For the text-containing cell, return its midpoint in (x, y) coordinate format. 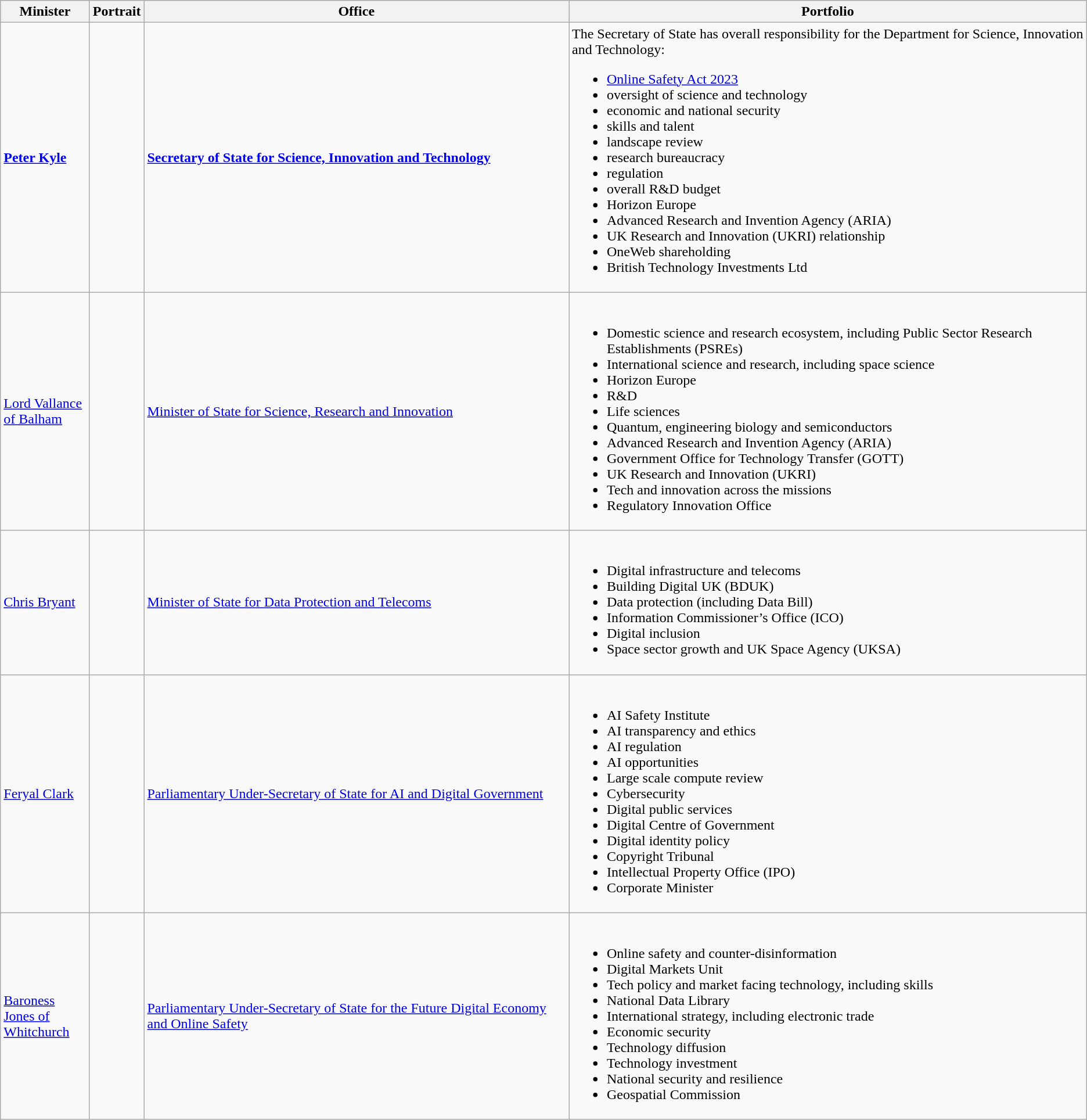
Parliamentary Under-Secretary of State for the Future Digital Economy and Online Safety (357, 1016)
Portfolio (828, 12)
Chris Bryant (45, 602)
Portrait (117, 12)
Feryal Clark (45, 794)
Lord Vallance of Balham (45, 411)
Secretary of State for Science, Innovation and Technology (357, 157)
Peter Kyle (45, 157)
Minister of State for Science, Research and Innovation (357, 411)
Baroness Jones of Whitchurch (45, 1016)
Minister (45, 12)
Office (357, 12)
Parliamentary Under-Secretary of State for AI and Digital Government (357, 794)
Minister of State for Data Protection and Telecoms (357, 602)
